Pinpoint the cell where the given text exists, returning its (X, Y) midpoint coordinate. 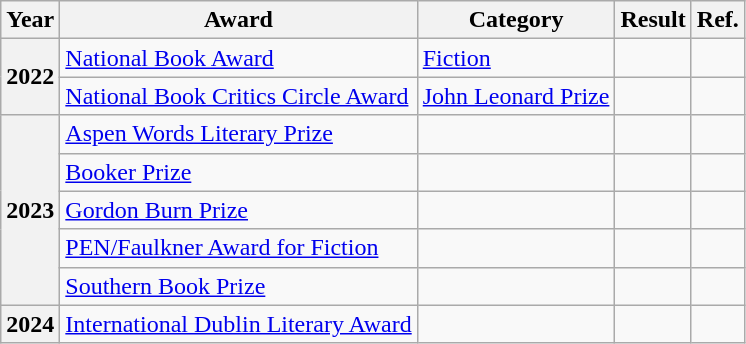
Ref. (718, 20)
Award (238, 20)
Year (30, 20)
Booker Prize (238, 172)
PEN/Faulkner Award for Fiction (238, 248)
2024 (30, 324)
National Book Award (238, 58)
2022 (30, 77)
Southern Book Prize (238, 286)
Category (516, 20)
Fiction (516, 58)
John Leonard Prize (516, 96)
Aspen Words Literary Prize (238, 134)
Result (653, 20)
International Dublin Literary Award (238, 324)
2023 (30, 210)
National Book Critics Circle Award (238, 96)
Gordon Burn Prize (238, 210)
